Find where the given text appears and provide that cell's center as [X, Y] coordinate. 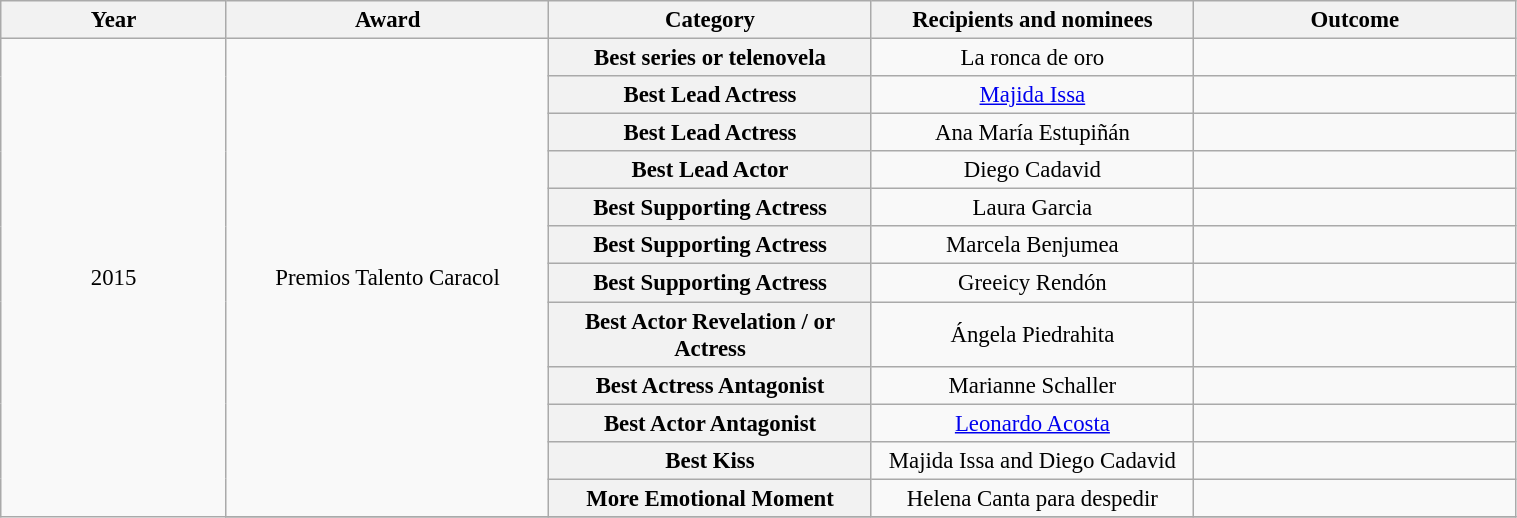
Leonardo Acosta [1032, 423]
Best series or telenovela [710, 58]
More Emotional Moment [710, 498]
Helena Canta para despedir [1032, 498]
Best Kiss [710, 460]
Marianne Schaller [1032, 385]
Outcome [1355, 20]
Premios Talento Caracol [387, 278]
Majida Issa and Diego Cadavid [1032, 460]
Best Actor Antagonist [710, 423]
Majida Issa [1032, 95]
La ronca de oro [1032, 58]
Best Actor Revelation / or Actress [710, 334]
Award [387, 20]
2015 [114, 278]
Greeicy Rendón [1032, 283]
Marcela Benjumea [1032, 245]
Laura Garcia [1032, 208]
Diego Cadavid [1032, 170]
Category [710, 20]
Recipients and nominees [1032, 20]
Best Actress Antagonist [710, 385]
Ana María Estupiñán [1032, 133]
Ángela Piedrahita [1032, 334]
Best Lead Actor [710, 170]
Year [114, 20]
